Return the (x, y) coordinate for the center point of the cell that contains the specified text.  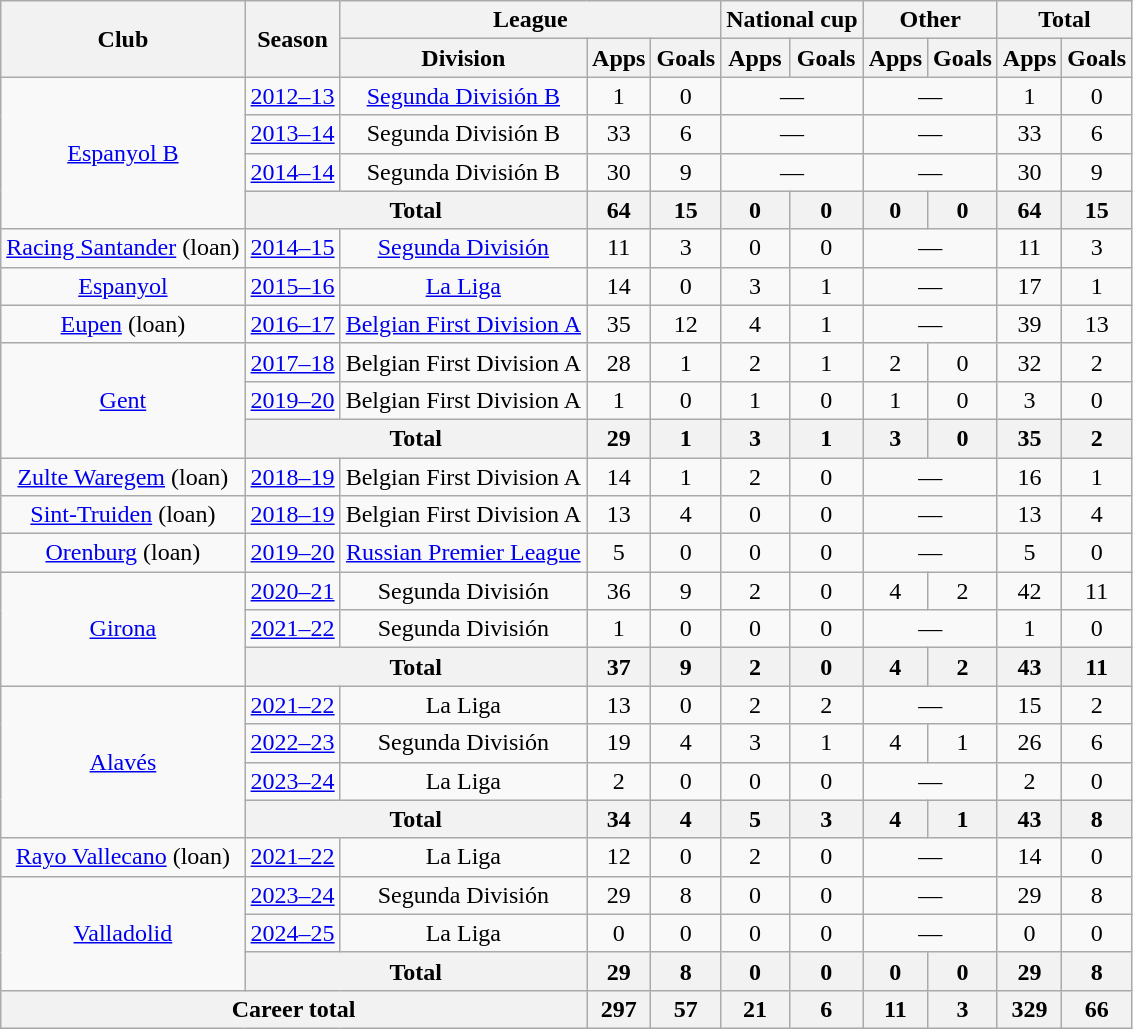
37 (619, 667)
Orenburg (loan) (123, 553)
21 (755, 1009)
Club (123, 39)
28 (619, 362)
57 (686, 1009)
Espanyol (123, 286)
Gent (123, 400)
2012–13 (292, 96)
2024–25 (292, 933)
Eupen (loan) (123, 324)
42 (1029, 591)
Sint-Truiden (loan) (123, 515)
297 (619, 1009)
2020–21 (292, 591)
Espanyol B (123, 153)
2014–15 (292, 248)
Season (292, 39)
36 (619, 591)
2013–14 (292, 134)
2015–16 (292, 286)
Russian Premier League (463, 553)
34 (619, 819)
2017–18 (292, 362)
Other (930, 20)
39 (1029, 324)
19 (619, 743)
17 (1029, 286)
Career total (294, 1009)
2016–17 (292, 324)
32 (1029, 362)
League (530, 20)
Zulte Waregem (loan) (123, 477)
26 (1029, 743)
Rayo Vallecano (loan) (123, 857)
National cup (792, 20)
66 (1097, 1009)
Girona (123, 629)
Division (463, 58)
329 (1029, 1009)
Racing Santander (loan) (123, 248)
Valladolid (123, 933)
Alavés (123, 762)
16 (1029, 477)
2014–14 (292, 172)
2022–23 (292, 743)
